Provide the (x, y) coordinate of the cell's center where the given text is located.  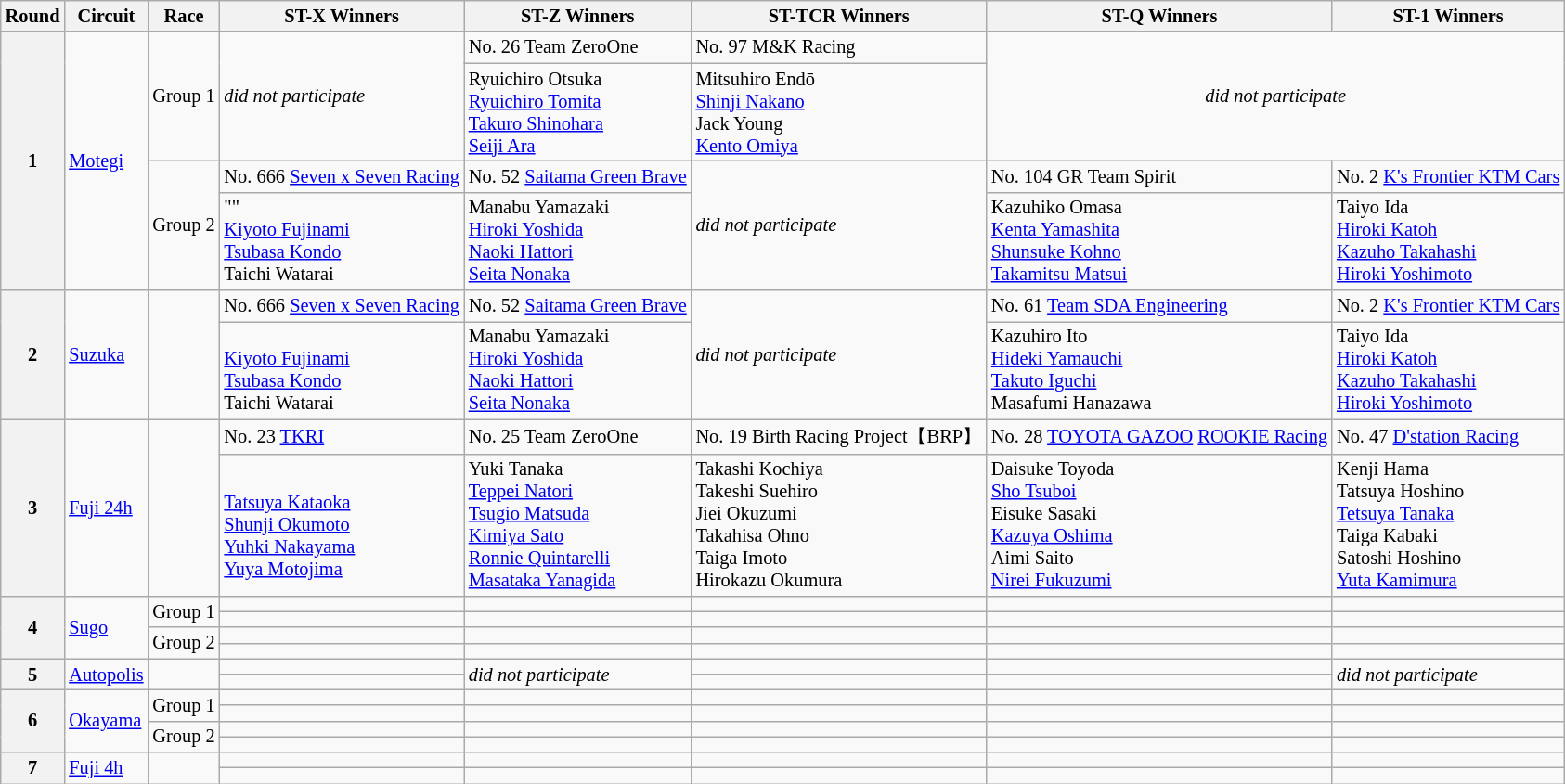
No. 28 TOYOTA GAZOO ROOKIE Racing (1159, 436)
5 (33, 675)
No. 104 GR Team Spirit (1159, 176)
Yuki Tanaka Teppei Natori Tsugio Matsuda Kimiya Sato Ronnie Quintarelli Masataka Yanagida (577, 525)
Mitsuhiro Endō Shinji Nakano Jack Young Kento Omiya (839, 112)
1 (33, 161)
Tatsuya Kataoka Shunji Okumoto Yuhki Nakayama Yuya Motojima (342, 525)
Kazuhiko Omasa Kenta Yamashita Shunsuke Kohno Takamitsu Matsui (1159, 241)
No. 26 Team ZeroOne (577, 47)
ST-Z Winners (577, 16)
Round (33, 16)
Kenji Hama Tatsuya Hoshino Tetsuya Tanaka Taiga Kabaki Satoshi Hoshino Yuta Kamimura (1448, 525)
No. 61 Team SDA Engineering (1159, 306)
No. 25 Team ZeroOne (577, 436)
Takashi Kochiya Takeshi Suehiro Jiei Okuzumi Takahisa Ohno Taiga Imoto Hirokazu Okumura (839, 525)
Fuji 24h (106, 508)
Kiyoto Fujinami Tsubasa Kondo Taichi Watarai (342, 370)
3 (33, 508)
ST-TCR Winners (839, 16)
Autopolis (106, 675)
4 (33, 627)
Okayama (106, 720)
Kazuhiro Ito Hideki Yamauchi Takuto Iguchi Masafumi Hanazawa (1159, 370)
Sugo (106, 627)
Fuji 4h (106, 768)
Motegi (106, 161)
Race (184, 16)
7 (33, 768)
ST-Q Winners (1159, 16)
Daisuke Toyoda Sho Tsuboi Eisuke Sasaki Kazuya Oshima Aimi Saito Nirei Fukuzumi (1159, 525)
ST-1 Winners (1448, 16)
No. 23 TKRI (342, 436)
No. 97 M&K Racing (839, 47)
Circuit (106, 16)
Suzuka (106, 354)
ST-X Winners (342, 16)
6 (33, 720)
No. 19 Birth Racing Project【BRP】 (839, 436)
No. 47 D'station Racing (1448, 436)
2 (33, 354)
Ryuichiro Otsuka Ryuichiro Tomita Takuro Shinohara Seiji Ara (577, 112)
"" Kiyoto Fujinami Tsubasa Kondo Taichi Watarai (342, 241)
